Return the (X, Y) coordinate for the center point of the cell that contains the specified text.  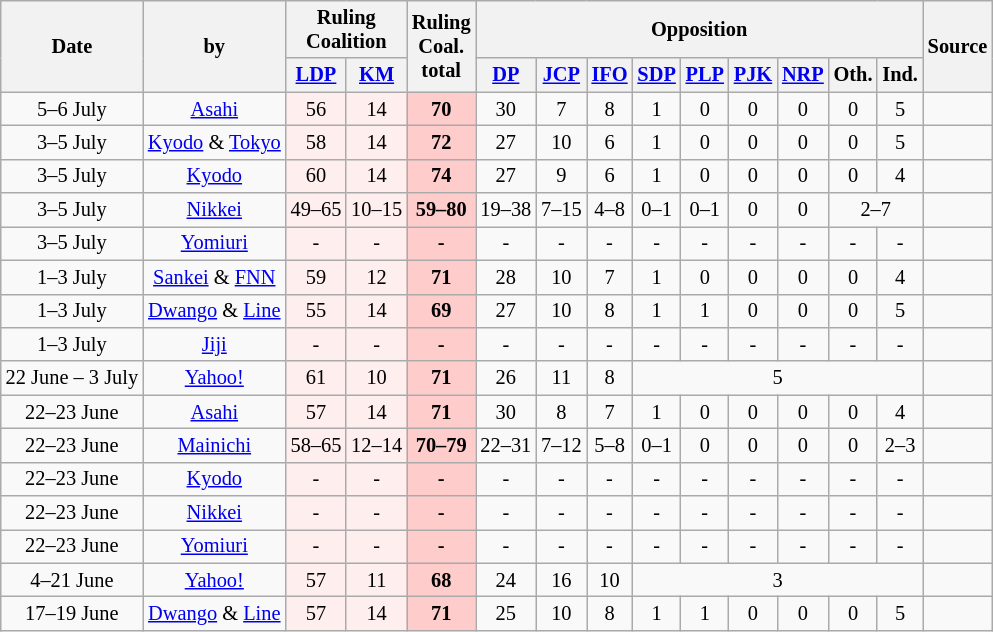
2–7 (876, 210)
PLP (705, 75)
10–15 (376, 210)
17–19 June (72, 613)
12–14 (376, 445)
5–8 (610, 445)
59–80 (442, 210)
24 (506, 580)
56 (316, 109)
58–65 (316, 445)
72 (442, 142)
70 (442, 109)
9 (561, 176)
DP (506, 75)
3 (777, 580)
49–65 (316, 210)
IFO (610, 75)
5–6 July (72, 109)
Kyodo & Tokyo (214, 142)
28 (506, 277)
Date (72, 46)
7–12 (561, 445)
55 (316, 311)
58 (316, 142)
Mainichi (214, 445)
LDP (316, 75)
RulingCoal.total (442, 46)
61 (316, 378)
SDP (656, 75)
KM (376, 75)
70–79 (442, 445)
26 (506, 378)
JCP (561, 75)
60 (316, 176)
16 (561, 580)
22–31 (506, 445)
68 (442, 580)
Sankei & FNN (214, 277)
Opposition (700, 29)
69 (442, 311)
Ind. (900, 75)
4–8 (610, 210)
NRP (803, 75)
2–3 (900, 445)
PJK (753, 75)
RulingCoalition (346, 29)
74 (442, 176)
Source (958, 46)
4–21 June (72, 580)
by (214, 46)
25 (506, 613)
7–15 (561, 210)
12 (376, 277)
22 June – 3 July (72, 378)
Oth. (854, 75)
59 (316, 277)
Jiji (214, 344)
19–38 (506, 210)
